Extract the [x, y] coordinate from the center of the cell holding the provided text.  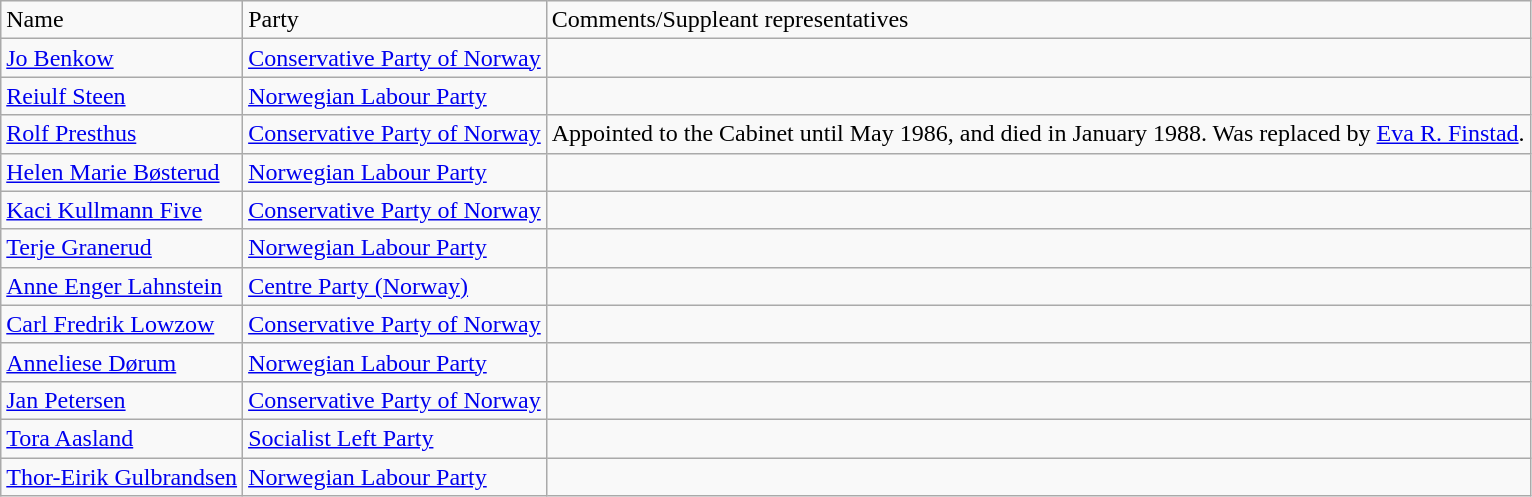
Centre Party (Norway) [395, 286]
Anne Enger Lahnstein [122, 286]
Helen Marie Bøsterud [122, 172]
Kaci Kullmann Five [122, 210]
Name [122, 20]
Terje Granerud [122, 248]
Party [395, 20]
Socialist Left Party [395, 438]
Carl Fredrik Lowzow [122, 324]
Jan Petersen [122, 400]
Comments/Suppleant representatives [1038, 20]
Tora Aasland [122, 438]
Appointed to the Cabinet until May 1986, and died in January 1988. Was replaced by Eva R. Finstad. [1038, 134]
Rolf Presthus [122, 134]
Jo Benkow [122, 58]
Thor-Eirik Gulbrandsen [122, 477]
Reiulf Steen [122, 96]
Anneliese Dørum [122, 362]
